Capture the cell that displays the provided text and extract its (x, y) central coordinate. 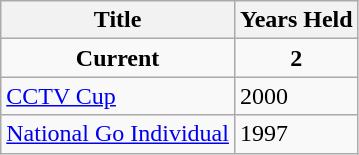
Title (118, 20)
Years Held (296, 20)
National Go Individual (118, 134)
Current (118, 58)
1997 (296, 134)
2000 (296, 96)
2 (296, 58)
CCTV Cup (118, 96)
